Identify which cell holds the provided text, then report its (X, Y) central coordinate. 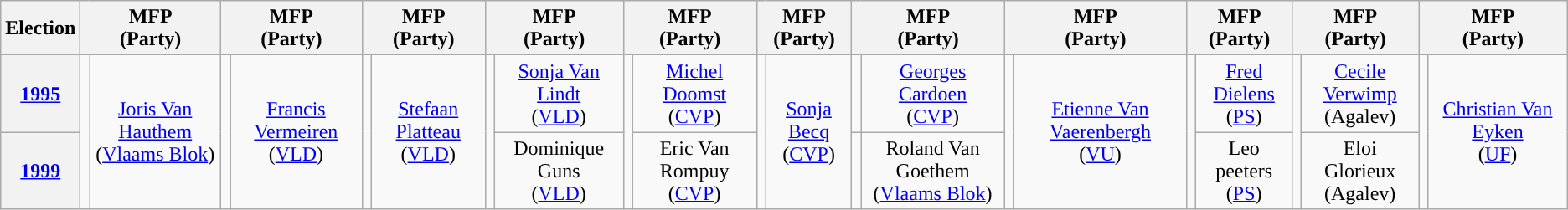
Stefaan Platteau(VLD) (428, 132)
Joris Van Hauthem(Vlaams Blok) (156, 132)
1999 (40, 171)
Francis Vermeiren(VLD) (297, 132)
1995 (40, 94)
Roland Van Goethem(Vlaams Blok) (933, 171)
Etienne Van Vaerenbergh(VU) (1100, 132)
Election (40, 28)
Eloi Glorieux(Agalev) (1360, 171)
Michel Doomst(CVP) (694, 94)
Eric Van Rompuy(CVP) (694, 171)
Christian Van Eyken(UF) (1498, 132)
Cecile Verwimp(Agalev) (1360, 94)
Fred Dielens(PS) (1245, 94)
Leo peeters(PS) (1245, 171)
Sonja Van Lindt(VLD) (559, 94)
Sonja Becq(CVP) (809, 132)
Dominique Guns(VLD) (559, 171)
Georges Cardoen(CVP) (933, 94)
